Output the (x, y) coordinate of the center of the cell containing the given text.  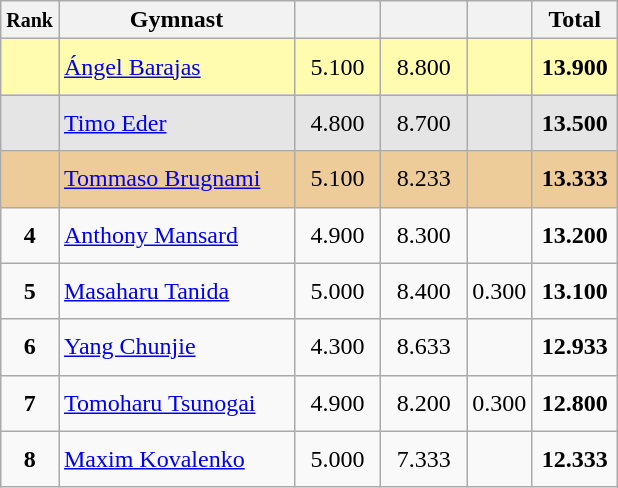
8.800 (424, 67)
Masaharu Tanida (176, 291)
13.500 (575, 123)
4.800 (338, 123)
13.100 (575, 291)
Total (575, 20)
12.933 (575, 347)
7.333 (424, 459)
4 (30, 235)
Anthony Mansard (176, 235)
4.300 (338, 347)
Tomoharu Tsunogai (176, 403)
13.200 (575, 235)
Tommaso Brugnami (176, 179)
6 (30, 347)
8.300 (424, 235)
8.400 (424, 291)
8.233 (424, 179)
8.200 (424, 403)
8.700 (424, 123)
Maxim Kovalenko (176, 459)
12.333 (575, 459)
5 (30, 291)
Gymnast (176, 20)
Timo Eder (176, 123)
8 (30, 459)
Rank (30, 20)
13.900 (575, 67)
8.633 (424, 347)
Ángel Barajas (176, 67)
7 (30, 403)
12.800 (575, 403)
Yang Chunjie (176, 347)
13.333 (575, 179)
